Return the (x, y) coordinate for the center point of the cell that contains the specified text.  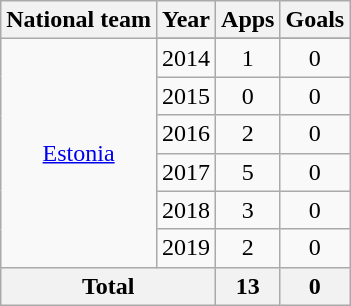
2017 (186, 172)
National team (79, 20)
1 (248, 58)
2018 (186, 210)
2014 (186, 58)
Year (186, 20)
2016 (186, 134)
3 (248, 210)
2019 (186, 248)
5 (248, 172)
2015 (186, 96)
Goals (315, 20)
13 (248, 286)
Total (108, 286)
Apps (248, 20)
Estonia (79, 153)
